Determine the [X, Y] coordinate at the center of the cell enclosing the given text.  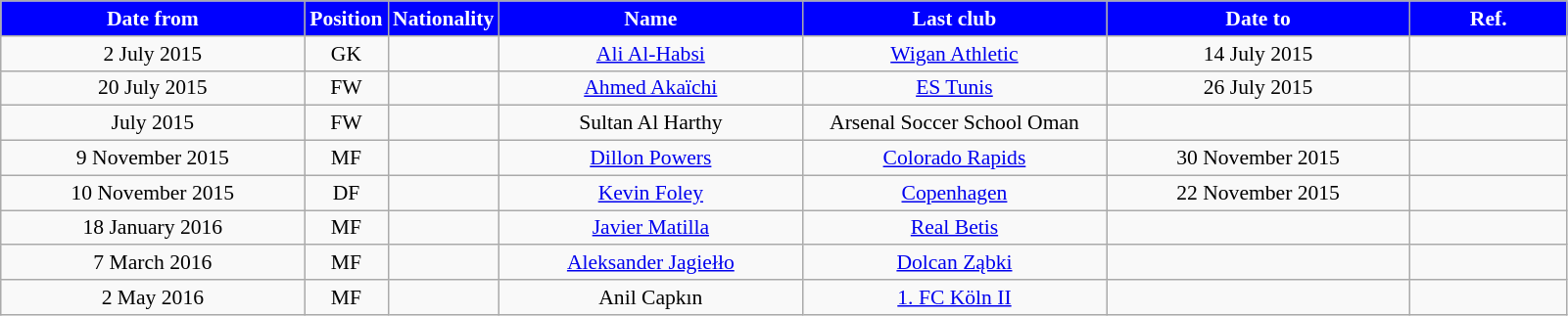
Date from [153, 19]
26 July 2015 [1259, 88]
10 November 2015 [153, 193]
1. FC Köln II [954, 297]
Last club [954, 19]
Aleksander Jagiełło [650, 263]
18 January 2016 [153, 228]
2 May 2016 [153, 297]
Javier Matilla [650, 228]
Ali Al-Habsi [650, 54]
22 November 2015 [1259, 193]
Copenhagen [954, 193]
Wigan Athletic [954, 54]
7 March 2016 [153, 263]
Position [347, 19]
Name [650, 19]
Dillon Powers [650, 158]
Kevin Foley [650, 193]
July 2015 [153, 123]
14 July 2015 [1259, 54]
Ref. [1489, 19]
9 November 2015 [153, 158]
Colorado Rapids [954, 158]
GK [347, 54]
Real Betis [954, 228]
20 July 2015 [153, 88]
Ahmed Akaïchi [650, 88]
Dolcan Ząbki [954, 263]
30 November 2015 [1259, 158]
Nationality [443, 19]
2 July 2015 [153, 54]
DF [347, 193]
Sultan Al Harthy [650, 123]
ES Tunis [954, 88]
Date to [1259, 19]
Arsenal Soccer School Oman [954, 123]
Anil Capkın [650, 297]
